For the text-containing cell, return its midpoint in (x, y) coordinate format. 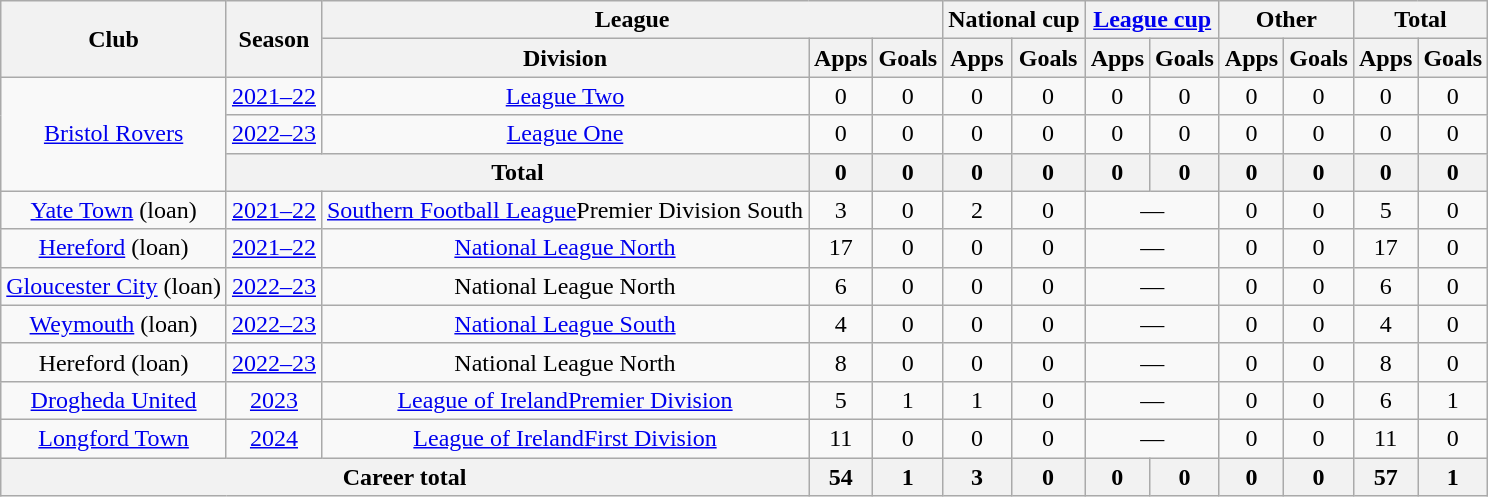
National cup (1014, 20)
Club (114, 39)
League of IrelandPremier Division (564, 400)
Longford Town (114, 438)
Weymouth (loan) (114, 324)
National League South (564, 324)
Bristol Rovers (114, 134)
Gloucester City (loan) (114, 286)
Season (274, 39)
Other (1286, 20)
57 (1385, 477)
Yate Town (loan) (114, 210)
2 (977, 210)
Career total (405, 477)
League (632, 20)
Division (564, 58)
2024 (274, 438)
League of IrelandFirst Division (564, 438)
League cup (1152, 20)
54 (840, 477)
League Two (564, 96)
League One (564, 134)
Drogheda United (114, 400)
Southern Football LeaguePremier Division South (564, 210)
2023 (274, 400)
